Locate the cell with the specified text and output its (X, Y) center coordinate. 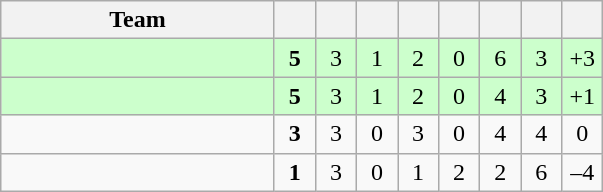
–4 (582, 172)
+3 (582, 58)
+1 (582, 96)
Team (138, 20)
